Search for the cell housing the specified text and yield its (x, y) center coordinate. 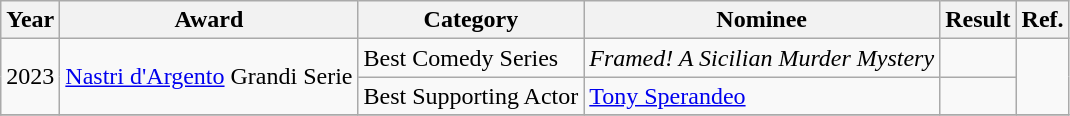
Result (978, 20)
Nominee (762, 20)
Award (209, 20)
Framed! A Sicilian Murder Mystery (762, 58)
Year (30, 20)
Nastri d'Argento Grandi Serie (209, 77)
Tony Sperandeo (762, 96)
Best Supporting Actor (471, 96)
2023 (30, 77)
Category (471, 20)
Best Comedy Series (471, 58)
Ref. (1042, 20)
